Locate the cell with the specified text and output its (x, y) center coordinate. 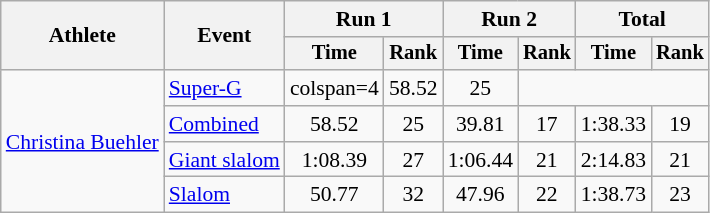
2:14.83 (614, 160)
Total (642, 19)
Athlete (82, 36)
17 (547, 124)
Giant slalom (224, 160)
Run 2 (510, 19)
Super-G (224, 88)
Combined (224, 124)
Run 1 (364, 19)
1:38.33 (614, 124)
1:08.39 (334, 160)
23 (680, 195)
22 (547, 195)
colspan=4 (334, 88)
39.81 (480, 124)
Slalom (224, 195)
Christina Buehler (82, 141)
47.96 (480, 195)
1:38.73 (614, 195)
19 (680, 124)
Event (224, 36)
1:06.44 (480, 160)
50.77 (334, 195)
27 (414, 160)
32 (414, 195)
